From the cell containing the given text, extract its center point as (x, y) coordinate. 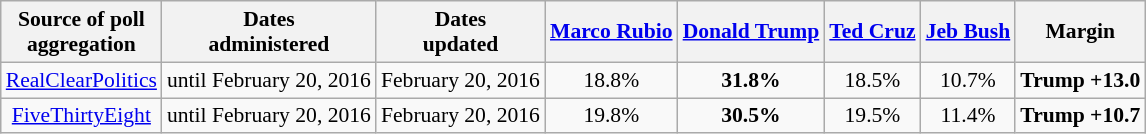
Ted Cruz (872, 32)
30.5% (752, 116)
11.4% (968, 116)
19.8% (612, 116)
19.5% (872, 116)
Jeb Bush (968, 32)
Datesadministered (269, 32)
Trump +13.0 (1080, 80)
Marco Rubio (612, 32)
31.8% (752, 80)
Datesupdated (460, 32)
Donald Trump (752, 32)
18.8% (612, 80)
FiveThirtyEight (82, 116)
10.7% (968, 80)
RealClearPolitics (82, 80)
18.5% (872, 80)
Source of pollaggregation (82, 32)
Margin (1080, 32)
Trump +10.7 (1080, 116)
